Provide the (X, Y) coordinate of the cell's center where the given text is located.  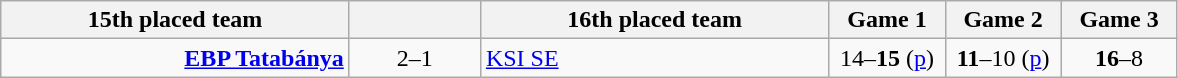
Game 3 (1119, 20)
16–8 (1119, 58)
15th placed team (176, 20)
Game 1 (887, 20)
2–1 (414, 58)
11–10 (p) (1003, 58)
14–15 (p) (887, 58)
EBP Tatabánya (176, 58)
KSI SE (654, 58)
16th placed team (654, 20)
Game 2 (1003, 20)
